Return [X, Y] of the center of cell containing provided text 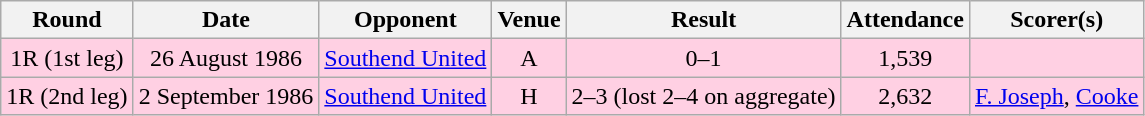
Venue [529, 20]
Attendance [905, 20]
Date [226, 20]
Result [704, 20]
Scorer(s) [1056, 20]
F. Joseph, Cooke [1056, 96]
1,539 [905, 58]
0–1 [704, 58]
26 August 1986 [226, 58]
2,632 [905, 96]
Round [67, 20]
1R (1st leg) [67, 58]
2 September 1986 [226, 96]
2–3 (lost 2–4 on aggregate) [704, 96]
1R (2nd leg) [67, 96]
A [529, 58]
H [529, 96]
Opponent [406, 20]
